From the cell containing the given text, extract its center point as [x, y] coordinate. 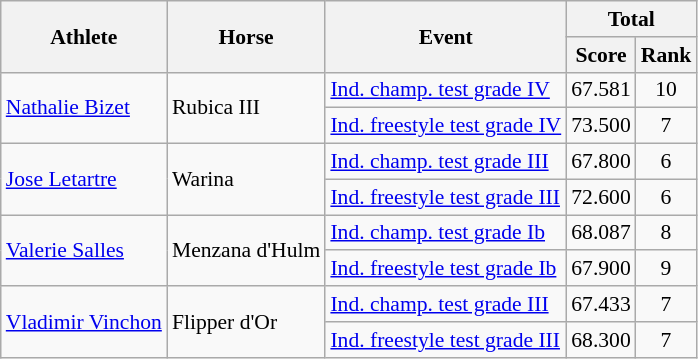
68.300 [600, 340]
73.500 [600, 126]
68.087 [600, 233]
9 [666, 269]
Warina [246, 180]
Event [446, 36]
Ind. freestyle test grade IV [446, 126]
67.581 [600, 90]
Ind. champ. test grade IV [446, 90]
8 [666, 233]
Athlete [84, 36]
Menzana d'Hulm [246, 250]
67.900 [600, 269]
67.800 [600, 162]
Score [600, 55]
Horse [246, 36]
67.433 [600, 304]
Flipper d'Or [246, 322]
Rank [666, 55]
Ind. freestyle test grade Ib [446, 269]
Ind. champ. test grade Ib [446, 233]
Valerie Salles [84, 250]
Rubica III [246, 108]
72.600 [600, 197]
Nathalie Bizet [84, 108]
Vladimir Vinchon [84, 322]
10 [666, 90]
Total [631, 19]
Jose Letartre [84, 180]
